Identify which cell holds the provided text, then report its (x, y) central coordinate. 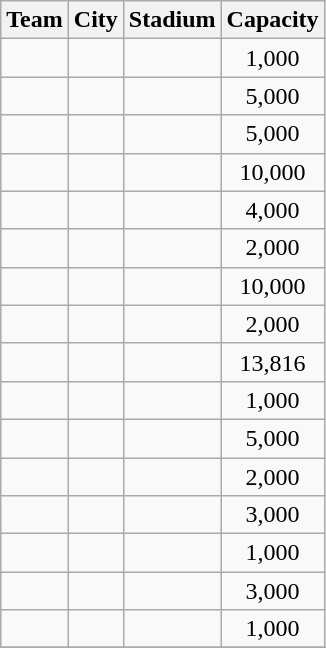
City (96, 20)
Capacity (272, 20)
Team (35, 20)
13,816 (272, 362)
4,000 (272, 210)
Stadium (172, 20)
